Search for the cell housing the specified text and yield its [X, Y] center coordinate. 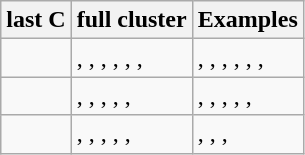
Examples [248, 20]
full cluster [132, 20]
last C [36, 20]
, , , [248, 134]
